Search for the cell housing the specified text and yield its [X, Y] center coordinate. 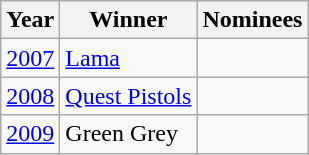
Year [30, 20]
Green Grey [128, 134]
Quest Pistols [128, 96]
2009 [30, 134]
2008 [30, 96]
Nominees [252, 20]
Lama [128, 58]
Winner [128, 20]
2007 [30, 58]
